Search for the cell housing the specified text and yield its [x, y] center coordinate. 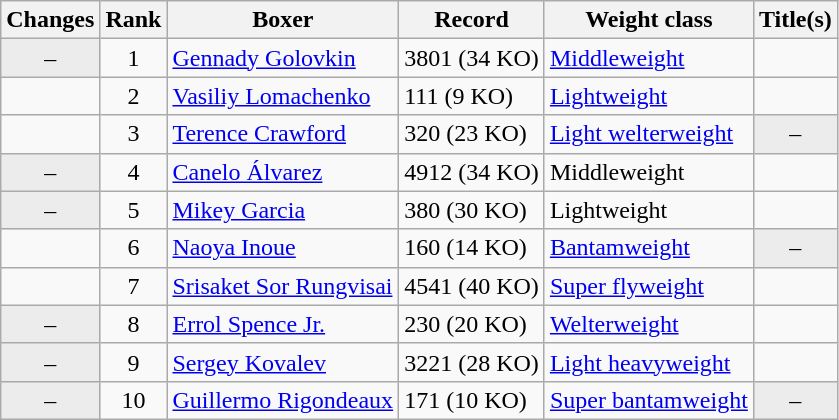
4912 (34 KO) [472, 172]
1 [134, 58]
6 [134, 248]
Rank [134, 20]
Sergey Kovalev [283, 362]
4541 (40 KO) [472, 286]
10 [134, 400]
Light heavyweight [648, 362]
Welterweight [648, 324]
3 [134, 134]
171 (10 KO) [472, 400]
Guillermo Rigondeaux [283, 400]
8 [134, 324]
Gennady Golovkin [283, 58]
Weight class [648, 20]
160 (14 KO) [472, 248]
Super bantamweight [648, 400]
Naoya Inoue [283, 248]
Super flyweight [648, 286]
230 (20 KO) [472, 324]
9 [134, 362]
111 (9 KO) [472, 96]
4 [134, 172]
3801 (34 KO) [472, 58]
Title(s) [795, 20]
Errol Spence Jr. [283, 324]
Bantamweight [648, 248]
320 (23 KO) [472, 134]
Terence Crawford [283, 134]
Canelo Álvarez [283, 172]
Record [472, 20]
5 [134, 210]
3221 (28 KO) [472, 362]
Mikey Garcia [283, 210]
2 [134, 96]
Changes [50, 20]
Boxer [283, 20]
Srisaket Sor Rungvisai [283, 286]
380 (30 KO) [472, 210]
Vasiliy Lomachenko [283, 96]
7 [134, 286]
Light welterweight [648, 134]
